Return the [X, Y] coordinate for the center point of the cell that contains the specified text.  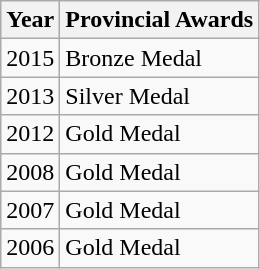
Provincial Awards [160, 20]
Year [30, 20]
Bronze Medal [160, 58]
Silver Medal [160, 96]
2007 [30, 210]
2006 [30, 248]
2015 [30, 58]
2008 [30, 172]
2012 [30, 134]
2013 [30, 96]
